Extract the [x, y] coordinate from the center of the cell holding the provided text.  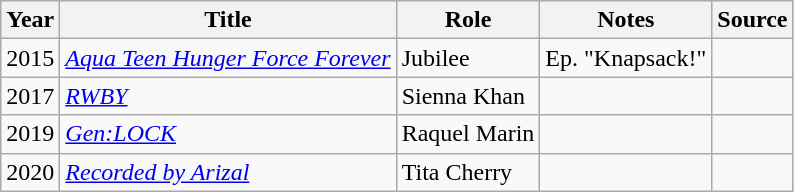
Ep. "Knapsack!" [626, 58]
Gen:LOCK [228, 134]
Sienna Khan [468, 96]
2015 [30, 58]
Recorded by Arizal [228, 172]
Notes [626, 20]
Year [30, 20]
RWBY [228, 96]
2020 [30, 172]
Raquel Marin [468, 134]
2019 [30, 134]
Role [468, 20]
Tita Cherry [468, 172]
Jubilee [468, 58]
Source [752, 20]
Title [228, 20]
2017 [30, 96]
Aqua Teen Hunger Force Forever [228, 58]
